From the cell containing the given text, extract its center point as [X, Y] coordinate. 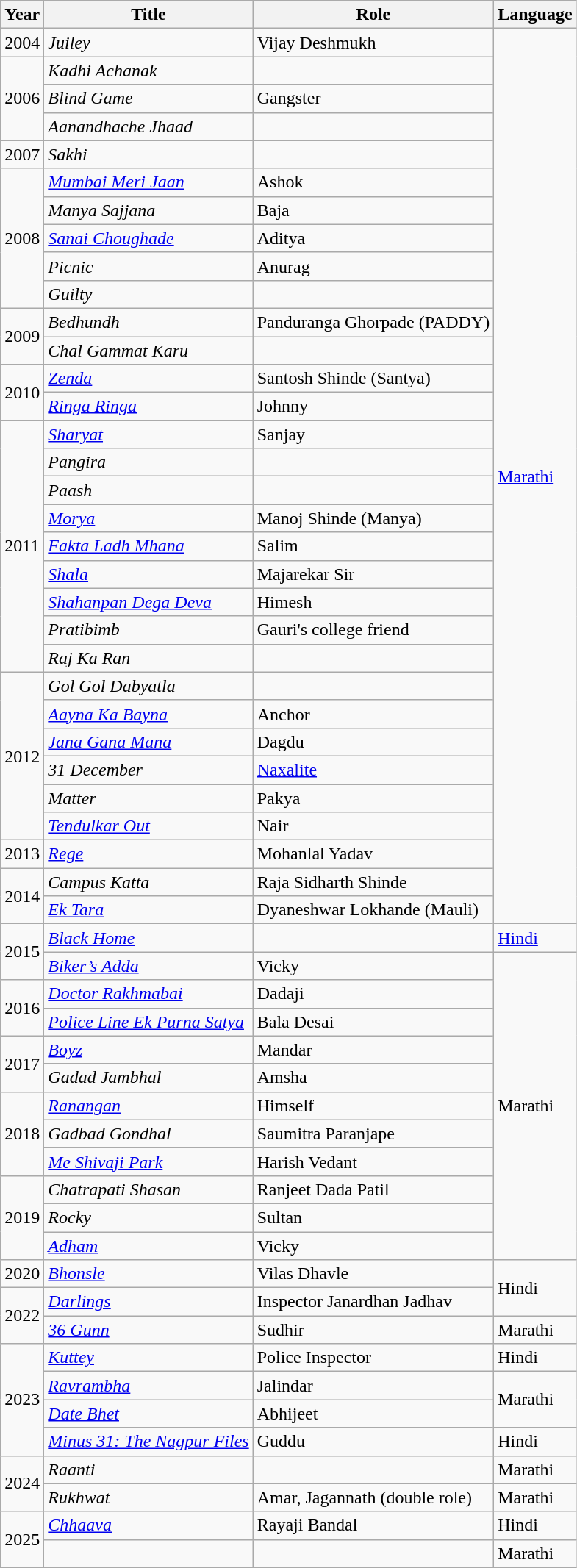
Morya [148, 518]
Guilty [148, 294]
Bedhundh [148, 322]
Gauri's college friend [373, 630]
2015 [22, 952]
Role [373, 15]
2019 [22, 1217]
Gadad Jambhal [148, 1078]
Language [535, 15]
2007 [22, 154]
Ravrambha [148, 1386]
Title [148, 15]
2025 [22, 1539]
Aditya [373, 238]
Chatrapati Shasan [148, 1189]
Picnic [148, 266]
2017 [22, 1064]
Tendulkar Out [148, 826]
Boyz [148, 1050]
Anchor [373, 714]
Rayaji Bandal [373, 1525]
2009 [22, 336]
Chhaava [148, 1525]
Johnny [373, 407]
Amsha [373, 1078]
Kadhi Achanak [148, 71]
Gangster [373, 99]
2012 [22, 756]
Aayna Ka Bayna [148, 714]
2020 [22, 1274]
Doctor Rakhmabai [148, 994]
Guddu [373, 1442]
Blind Game [148, 99]
Sanai Choughade [148, 238]
Vijay Deshmukh [373, 43]
Pakya [373, 798]
Raanti [148, 1469]
Biker’s Adda [148, 966]
Nair [373, 826]
Dyaneshwar Lokhande (Mauli) [373, 910]
Adham [148, 1246]
Ringa Ringa [148, 407]
Date Bhet [148, 1414]
Himself [373, 1106]
2018 [22, 1134]
Aanandhache Jhaad [148, 126]
Raja Sidharth Shinde [373, 882]
Police Line Ek Purna Satya [148, 1022]
Santosh Shinde (Santya) [373, 379]
Minus 31: The Nagpur Files [148, 1442]
2023 [22, 1400]
Ashok [373, 182]
Inspector Janardhan Jadhav [373, 1302]
Baja [373, 210]
Rege [148, 854]
Dadaji [373, 994]
Darlings [148, 1302]
Zenda [148, 379]
Ek Tara [148, 910]
31 December [148, 770]
2011 [22, 547]
Gol Gol Dabyatla [148, 686]
Fakta Ladh Mhana [148, 546]
Abhijeet [373, 1414]
Vilas Dhavle [373, 1274]
Bhonsle [148, 1274]
Matter [148, 798]
Mumbai Meri Jaan [148, 182]
Paash [148, 490]
Salim [373, 546]
Kuttey [148, 1358]
Gadbad Gondhal [148, 1134]
2004 [22, 43]
Pangira [148, 462]
Shala [148, 574]
Ranjeet Dada Patil [373, 1189]
Amar, Jagannath (double role) [373, 1497]
Sanjay [373, 434]
Naxalite [373, 770]
Rukhwat [148, 1497]
2013 [22, 854]
Sakhi [148, 154]
2024 [22, 1483]
36 Gunn [148, 1330]
Mohanlal Yadav [373, 854]
2014 [22, 896]
Sudhir [373, 1330]
Manya Sajjana [148, 210]
2006 [22, 99]
Rocky [148, 1217]
Shahanpan Dega Deva [148, 602]
Harish Vedant [373, 1161]
Manoj Shinde (Manya) [373, 518]
2008 [22, 238]
Jana Gana Mana [148, 742]
Anurag [373, 266]
2016 [22, 1008]
2010 [22, 393]
Dagdu [373, 742]
Juiley [148, 43]
Mandar [373, 1050]
Saumitra Paranjape [373, 1134]
Sultan [373, 1217]
Me Shivaji Park [148, 1161]
Campus Katta [148, 882]
Ranangan [148, 1106]
Chal Gammat Karu [148, 351]
2022 [22, 1316]
Raj Ka Ran [148, 658]
Bala Desai [373, 1022]
Jalindar [373, 1386]
Black Home [148, 938]
Majarekar Sir [373, 574]
Panduranga Ghorpade (PADDY) [373, 322]
Year [22, 15]
Sharyat [148, 434]
Himesh [373, 602]
Pratibimb [148, 630]
Police Inspector [373, 1358]
